From the cell containing the given text, extract its center point as (x, y) coordinate. 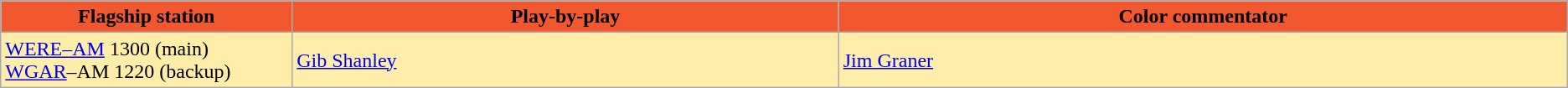
Jim Graner (1203, 60)
Gib Shanley (565, 60)
Play-by-play (565, 17)
Flagship station (147, 17)
Color commentator (1203, 17)
WERE–AM 1300 (main)WGAR–AM 1220 (backup) (147, 60)
